For the text-containing cell, return its midpoint in (X, Y) coordinate format. 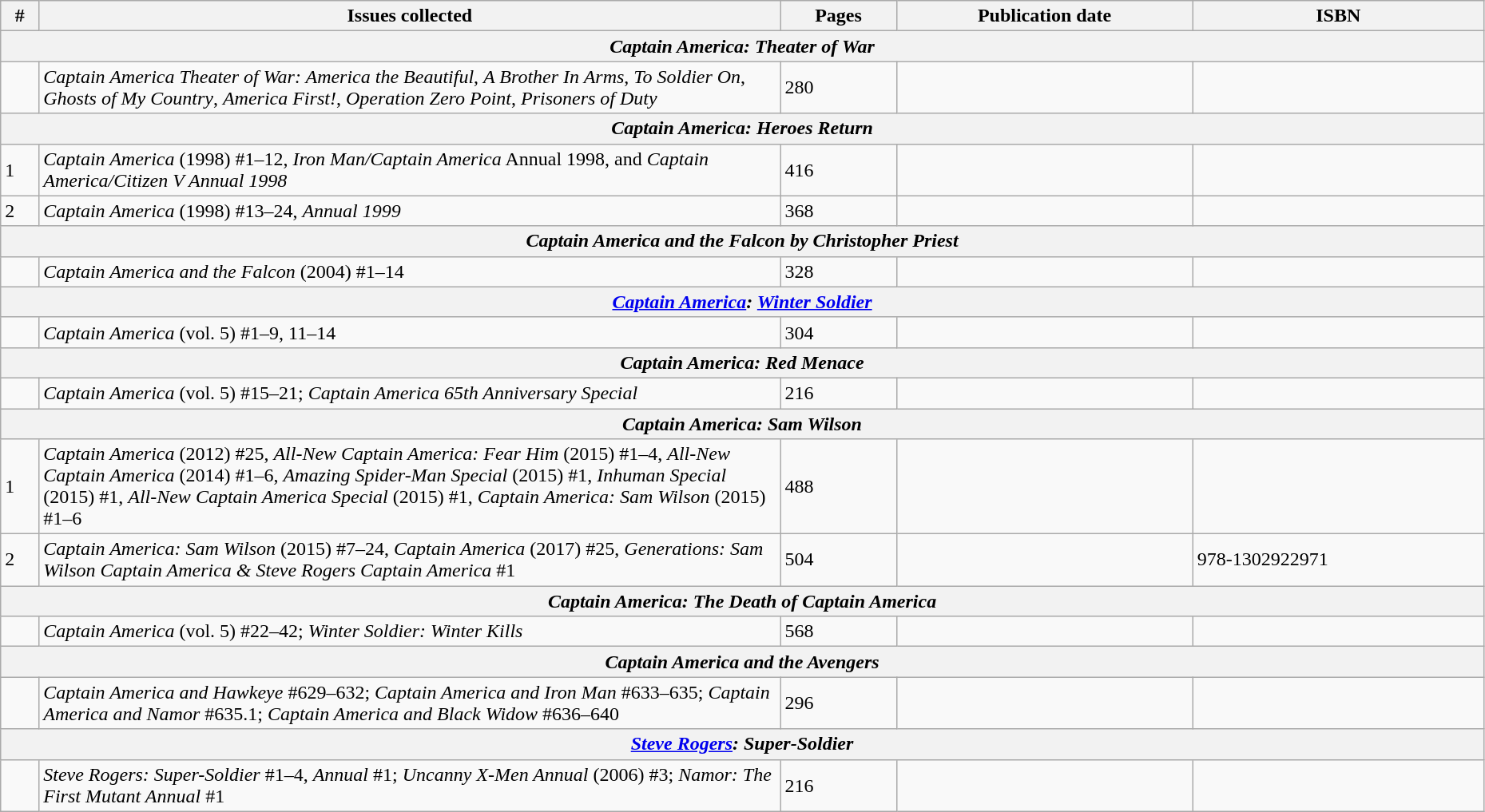
488 (839, 487)
Captain America: Red Menace (743, 362)
Publication date (1045, 16)
416 (839, 169)
Captain America: Winter Soldier (743, 302)
Captain America and the Falcon by Christopher Priest (743, 241)
Captain America: Theater of War (743, 46)
368 (839, 211)
Captain America (vol. 5) #22–42; Winter Soldier: Winter Kills (410, 632)
568 (839, 632)
Captain America (1998) #13–24, Annual 1999 (410, 211)
Pages (839, 16)
Captain America (1998) #1–12, Iron Man/Captain America Annual 1998, and Captain America/Citizen V Annual 1998 (410, 169)
504 (839, 560)
# (20, 16)
Captain America (vol. 5) #1–9, 11–14 (410, 332)
280 (839, 88)
328 (839, 271)
Captain America: Sam Wilson (2015) #7–24, Captain America (2017) #25, Generations: Sam Wilson Captain America & Steve Rogers Captain America #1 (410, 560)
Captain America and the Falcon (2004) #1–14 (410, 271)
Captain America and the Avengers (743, 662)
Issues collected (410, 16)
Captain America: The Death of Captain America (743, 601)
978-1302922971 (1338, 560)
ISBN (1338, 16)
Captain America: Heroes Return (743, 129)
Steve Rogers: Super-Soldier (743, 744)
Captain America: Sam Wilson (743, 424)
296 (839, 703)
Steve Rogers: Super-Soldier #1–4, Annual #1; Uncanny X-Men Annual (2006) #3; Namor: The First Mutant Annual #1 (410, 786)
Captain America (vol. 5) #15–21; Captain America 65th Anniversary Special (410, 393)
304 (839, 332)
